Output the [X, Y] coordinate of the center of the cell containing the given text.  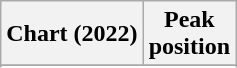
Peakposition [189, 34]
Chart (2022) [72, 34]
